For the text-containing cell, return its midpoint in (X, Y) coordinate format. 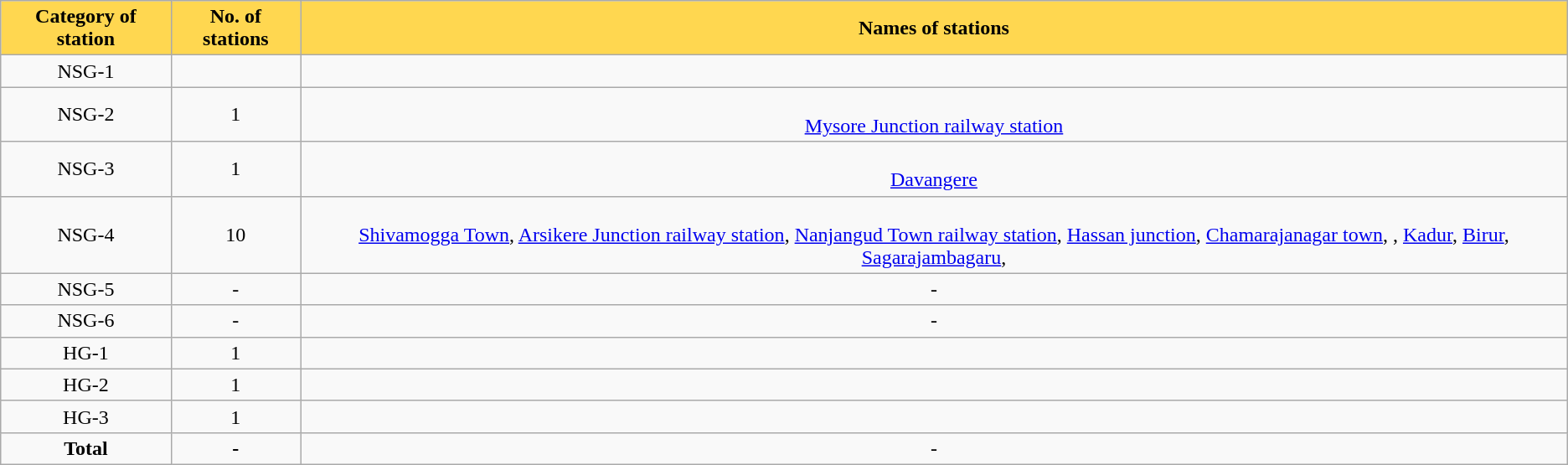
HG-1 (85, 353)
NSG-4 (85, 235)
Total (85, 448)
HG-2 (85, 385)
10 (236, 235)
NSG-6 (85, 321)
Category of station (85, 28)
No. of stations (236, 28)
NSG-3 (85, 169)
Mysore Junction railway station (935, 114)
Names of stations (935, 28)
NSG-2 (85, 114)
NSG-1 (85, 71)
NSG-5 (85, 289)
HG-3 (85, 416)
Davangere (935, 169)
